Find where the given text appears and provide that cell's center as [X, Y] coordinate. 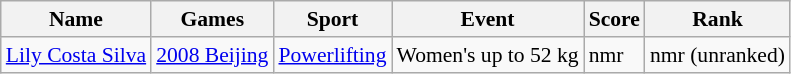
Score [614, 19]
Sport [332, 19]
nmr (unranked) [718, 55]
Powerlifting [332, 55]
2008 Beijing [212, 55]
Event [488, 19]
nmr [614, 55]
Name [76, 19]
Women's up to 52 kg [488, 55]
Lily Costa Silva [76, 55]
Rank [718, 19]
Games [212, 19]
